Output the (X, Y) coordinate of the center of the cell containing the given text.  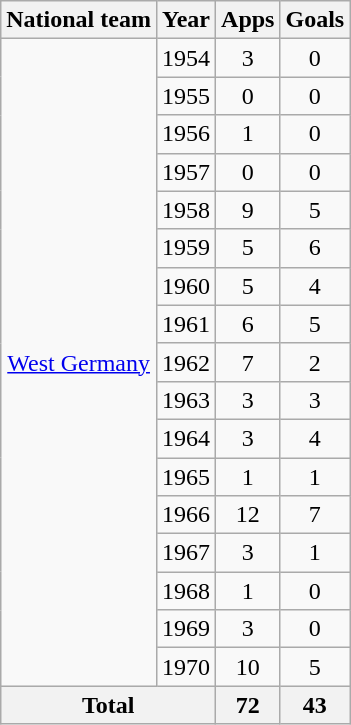
1964 (186, 438)
1969 (186, 629)
1959 (186, 248)
2 (315, 362)
1956 (186, 134)
1960 (186, 286)
1961 (186, 324)
1954 (186, 58)
1970 (186, 667)
9 (248, 210)
1967 (186, 553)
Year (186, 20)
10 (248, 667)
Total (108, 705)
72 (248, 705)
National team (79, 20)
43 (315, 705)
1957 (186, 172)
1963 (186, 400)
1968 (186, 591)
1958 (186, 210)
West Germany (79, 362)
1962 (186, 362)
1955 (186, 96)
Apps (248, 20)
1966 (186, 515)
Goals (315, 20)
1965 (186, 477)
12 (248, 515)
